Locate the cell with the specified text and output its (X, Y) center coordinate. 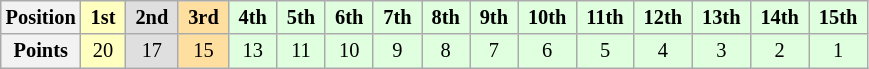
7 (494, 51)
Points (41, 51)
20 (104, 51)
2nd (152, 17)
3 (721, 51)
10th (547, 17)
2 (779, 51)
15th (838, 17)
7th (397, 17)
5 (604, 51)
12th (663, 17)
13th (721, 17)
5th (301, 17)
11th (604, 17)
1st (104, 17)
8 (446, 51)
1 (838, 51)
9 (397, 51)
3rd (203, 17)
10 (349, 51)
4 (663, 51)
6 (547, 51)
9th (494, 17)
15 (203, 51)
13 (253, 51)
11 (301, 51)
17 (152, 51)
14th (779, 17)
Position (41, 17)
8th (446, 17)
4th (253, 17)
6th (349, 17)
